Scan for the cell matching the given text and deliver its [x, y] coordinate at center. 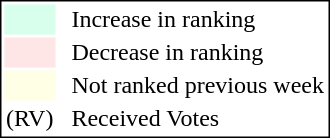
Increase in ranking [198, 19]
Not ranked previous week [198, 85]
(RV) [29, 119]
Received Votes [198, 119]
Decrease in ranking [198, 53]
